For the text-containing cell, return its midpoint in (x, y) coordinate format. 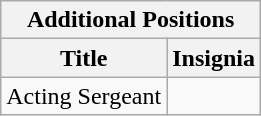
Insignia (214, 58)
Additional Positions (131, 20)
Acting Sergeant (84, 96)
Title (84, 58)
